Search for the cell housing the specified text and yield its (X, Y) center coordinate. 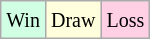
Draw (72, 20)
Loss (126, 20)
Win (24, 20)
